Capture the cell that displays the provided text and extract its [x, y] central coordinate. 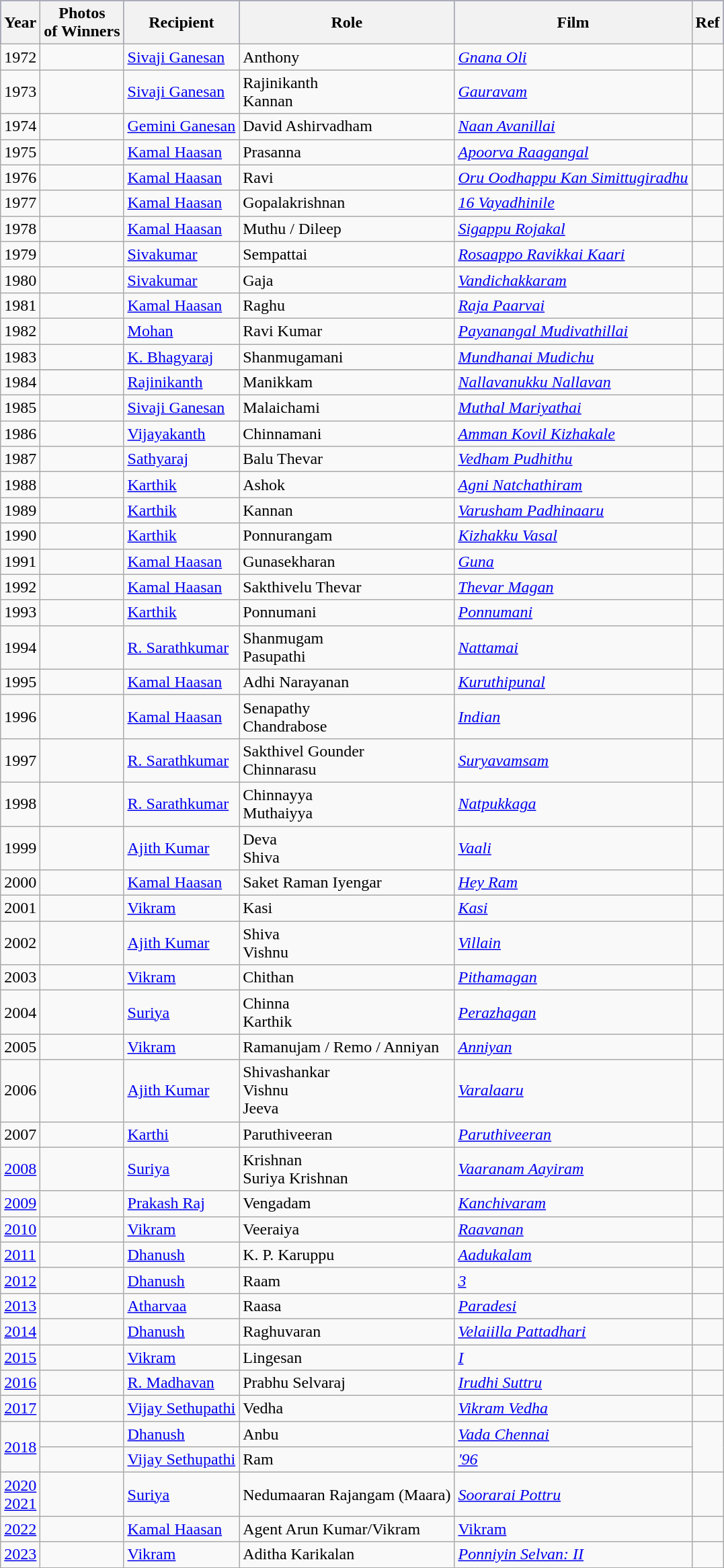
Anbu [347, 1434]
Ravi Kumar [347, 331]
2018 [20, 1447]
Film [573, 23]
1989 [20, 510]
2007 [20, 1134]
Prakash Raj [182, 1204]
1993 [20, 613]
1985 [20, 408]
2001 [20, 908]
1981 [20, 305]
Sempattai [347, 254]
Rosaappo Ravikkai Kaari [573, 254]
2023 [20, 1555]
Mohan [182, 331]
Sakthivelu Thevar [347, 587]
ChinnaKarthik [347, 1013]
Raam [347, 1280]
Ponnurangam [347, 536]
Rajinikanth [182, 383]
1978 [20, 229]
1972 [20, 57]
1990 [20, 536]
Vaaranam Aayiram [573, 1169]
2008 [20, 1169]
2002 [20, 943]
Kanchivaram [573, 1204]
Aditha Karikalan [347, 1555]
Shivashankar VishnuJeeva [347, 1091]
R. Madhavan [182, 1383]
2003 [20, 978]
3 [573, 1280]
1997 [20, 760]
Role [347, 23]
Agni Natchathiram [573, 485]
Muthal Mariyathai [573, 408]
1983 [20, 357]
Veeraiya [347, 1229]
Nattamai [573, 647]
Gaja [347, 280]
Gauravam [573, 91]
Karthi [182, 1134]
2016 [20, 1383]
1982 [20, 331]
2015 [20, 1358]
Raghu [347, 305]
Ref [707, 23]
David Ashirvadham [347, 126]
Manikkam [347, 383]
2017 [20, 1409]
Suryavamsam [573, 760]
Vedham Pudhithu [573, 459]
Amman Kovil Kizhakale [573, 434]
Recipient [182, 23]
Deva Shiva [347, 847]
Anniyan [573, 1047]
Sakthivel GounderChinnarasu [347, 760]
Nallavanukku Nallavan [573, 383]
Chinnamani [347, 434]
Ashok [347, 485]
Aadukalam [573, 1255]
16 Vayadhinile [573, 203]
2005 [20, 1047]
Villain [573, 943]
Raavanan [573, 1229]
1994 [20, 647]
Kizhakku Vasal [573, 536]
Atharvaa [182, 1306]
Shanmugamani [347, 357]
Photosof Winners [82, 23]
RajinikanthKannan [347, 91]
Thevar Magan [573, 587]
Prabhu Selvaraj [347, 1383]
Anthony [347, 57]
Muthu / Dileep [347, 229]
1984 [20, 383]
1999 [20, 847]
Irudhi Suttru [573, 1383]
Kuruthipunal [573, 682]
1992 [20, 587]
2004 [20, 1013]
Hey Ram [573, 883]
Chithan [347, 978]
Ponniyin Selvan: II [573, 1555]
'96 [573, 1460]
Gopalakrishnan [347, 203]
Varusham Padhinaaru [573, 510]
Soorarai Pottru [573, 1494]
Vedha [347, 1409]
1991 [20, 561]
2010 [20, 1229]
K. P. Karuppu [347, 1255]
Raja Paarvai [573, 305]
1974 [20, 126]
1987 [20, 459]
Varalaaru [573, 1091]
Balu Thevar [347, 459]
2013 [20, 1306]
K. Bhagyaraj [182, 357]
1998 [20, 804]
Apoorva Raagangal [573, 152]
Payanangal Mudivathillai [573, 331]
2000 [20, 883]
1979 [20, 254]
1976 [20, 178]
Raghuvaran [347, 1331]
KrishnanSuriya Krishnan [347, 1169]
ShanmugamPasupathi [347, 647]
Shiva Vishnu [347, 943]
Paradesi [573, 1306]
I [573, 1358]
Nedumaaran Rajangam (Maara) [347, 1494]
Ravi [347, 178]
Guna [573, 561]
Vijayakanth [182, 434]
2014 [20, 1331]
Vada Chennai [573, 1434]
2009 [20, 1204]
2012 [20, 1280]
2020 2021 [20, 1494]
Kannan [347, 510]
Vaali [573, 847]
SenapathyChandrabose [347, 717]
Naan Avanillai [573, 126]
Indian [573, 717]
Ram [347, 1460]
Sigappu Rojakal [573, 229]
2006 [20, 1091]
Adhi Narayanan [347, 682]
1986 [20, 434]
1995 [20, 682]
1975 [20, 152]
Vandichakkaram [573, 280]
Vengadam [347, 1204]
2022 [20, 1529]
1996 [20, 717]
1988 [20, 485]
2011 [20, 1255]
Year [20, 23]
Pithamagan [573, 978]
Raasa [347, 1306]
Malaichami [347, 408]
Gunasekharan [347, 561]
Gnana Oli [573, 57]
Saket Raman Iyengar [347, 883]
Sathyaraj [182, 459]
Oru Oodhappu Kan Simittugiradhu [573, 178]
Velaiilla Pattadhari [573, 1331]
1977 [20, 203]
1980 [20, 280]
Mundhanai Mudichu [573, 357]
Natpukkaga [573, 804]
Agent Arun Kumar/Vikram [347, 1529]
Ramanujam / Remo / Anniyan [347, 1047]
Prasanna [347, 152]
ChinnayyaMuthaiyya [347, 804]
Perazhagan [573, 1013]
Vikram Vedha [573, 1409]
Lingesan [347, 1358]
Gemini Ganesan [182, 126]
1973 [20, 91]
